Extract the [x, y] coordinate from the center of the cell holding the provided text.  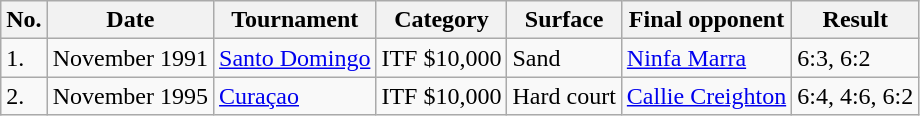
2. [24, 96]
Santo Domingo [295, 58]
Category [442, 20]
6:4, 4:6, 6:2 [856, 96]
Sand [564, 58]
Hard court [564, 96]
Ninfa Marra [706, 58]
No. [24, 20]
Date [130, 20]
November 1991 [130, 58]
6:3, 6:2 [856, 58]
1. [24, 58]
Surface [564, 20]
Tournament [295, 20]
Callie Creighton [706, 96]
November 1995 [130, 96]
Final opponent [706, 20]
Curaçao [295, 96]
Result [856, 20]
